Return (x, y) of the center of cell containing provided text 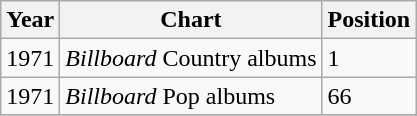
Billboard Country albums (191, 58)
66 (369, 96)
1 (369, 58)
Chart (191, 20)
Billboard Pop albums (191, 96)
Position (369, 20)
Year (30, 20)
